Identify which cell holds the provided text, then report its (x, y) central coordinate. 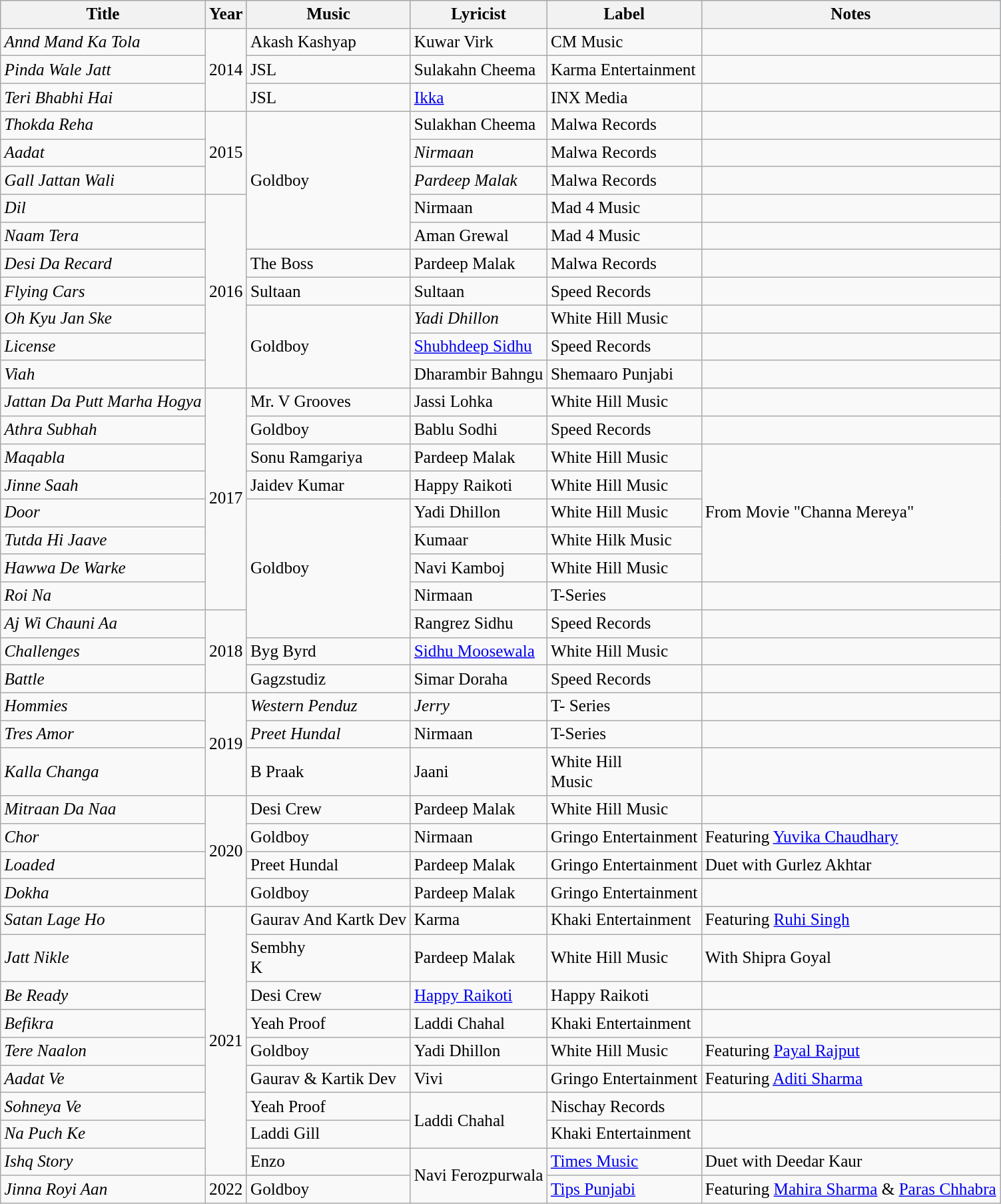
Kumaar (478, 541)
Challenges (103, 651)
Karma Entertainment (624, 70)
Tere Naalon (103, 1051)
Battle (103, 679)
License (103, 346)
Label (624, 15)
Times Music (624, 1162)
Desi Da Recard (103, 264)
Featuring Mahira Sharma & Paras Chhabra (851, 1189)
Kuwar Virk (478, 42)
CM Music (624, 42)
Thokda Reha (103, 125)
Loaded (103, 865)
Teri Bhabhi Hai (103, 97)
Byg Byrd (328, 651)
Maqabla (103, 457)
Viah (103, 374)
Simar Doraha (478, 679)
Featuring Payal Rajput (851, 1051)
White HillMusic (624, 772)
Vivi (478, 1079)
2019 (226, 745)
Befikra (103, 1024)
Ikka (478, 97)
With Shipra Goyal (851, 958)
Bablu Sodhi (478, 430)
The Boss (328, 264)
Jaani (478, 772)
Western Penduz (328, 707)
Chor (103, 837)
Shubhdeep Sidhu (478, 346)
Jassi Lohka (478, 402)
2015 (226, 153)
Oh Kyu Jan Ske (103, 319)
Door (103, 513)
Gagzstudiz (328, 679)
Shemaaro Punjabi (624, 374)
Kalla Changa (103, 772)
Ishq Story (103, 1162)
Aadat Ve (103, 1079)
Featuring Ruhi Singh (851, 920)
Music (328, 15)
Athra Subhah (103, 430)
Sulakhan Cheema (478, 125)
Aman Grewal (478, 236)
Featuring Aditi Sharma (851, 1079)
2020 (226, 851)
Jattan Da Putt Marha Hogya (103, 402)
Annd Mand Ka Tola (103, 42)
B Praak (328, 772)
Duet with Gurlez Akhtar (851, 865)
Aadat (103, 152)
Tips Punjabi (624, 1189)
Jaidev Kumar (328, 485)
2017 (226, 499)
Karma (478, 920)
Dil (103, 208)
Na Puch Ke (103, 1134)
Satan Lage Ho (103, 920)
Tres Amor (103, 735)
Sulakahn Cheema (478, 70)
Gaurav And Kartk Dev (328, 920)
Duet with Deedar Kaur (851, 1162)
INX Media (624, 97)
Lyricist (478, 15)
Hommies (103, 707)
Mr. V Grooves (328, 402)
Sonu Ramgariya (328, 457)
Gall Jattan Wali (103, 180)
T- Series (624, 707)
Mitraan Da Naa (103, 810)
Hawwa De Warke (103, 568)
Navi Kamboj (478, 568)
Title (103, 15)
SembhyK (328, 958)
Jinna Royi Aan (103, 1189)
Be Ready (103, 996)
Featuring Yuvika Chaudhary (851, 837)
Notes (851, 15)
2018 (226, 651)
Aj Wi Chauni Aa (103, 623)
Sidhu Moosewala (478, 651)
Roi Na (103, 596)
Gaurav & Kartik Dev (328, 1079)
Dokha (103, 892)
Jerry (478, 707)
2016 (226, 292)
Tutda Hi Jaave (103, 541)
Nischay Records (624, 1107)
2022 (226, 1189)
White Hilk Music (624, 541)
From Movie "Channa Mereya" (851, 513)
2014 (226, 69)
Jatt Nikle (103, 958)
Pinda Wale Jatt (103, 70)
Dharambir Bahngu (478, 374)
Sohneya Ve (103, 1107)
Navi Ferozpurwala (478, 1176)
Enzo (328, 1162)
Naam Tera (103, 236)
Jinne Saah (103, 485)
Laddi Gill (328, 1134)
Rangrez Sidhu (478, 623)
Year (226, 15)
Akash Kashyap (328, 42)
Flying Cars (103, 291)
2021 (226, 1041)
